Return (X, Y) of the center of cell containing provided text 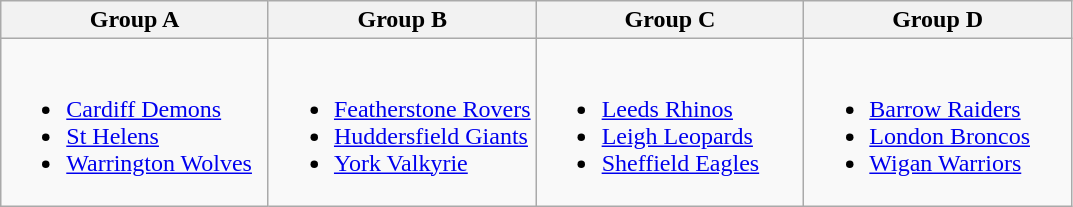
Group A (135, 20)
Group B (402, 20)
Group C (670, 20)
Barrow RaidersLondon BroncosWigan Warriors (938, 122)
Featherstone RoversHuddersfield GiantsYork Valkyrie (402, 122)
Cardiff DemonsSt HelensWarrington Wolves (135, 122)
Group D (938, 20)
Leeds RhinosLeigh LeopardsSheffield Eagles (670, 122)
